Determine the [X, Y] coordinate at the center of the cell enclosing the given text.  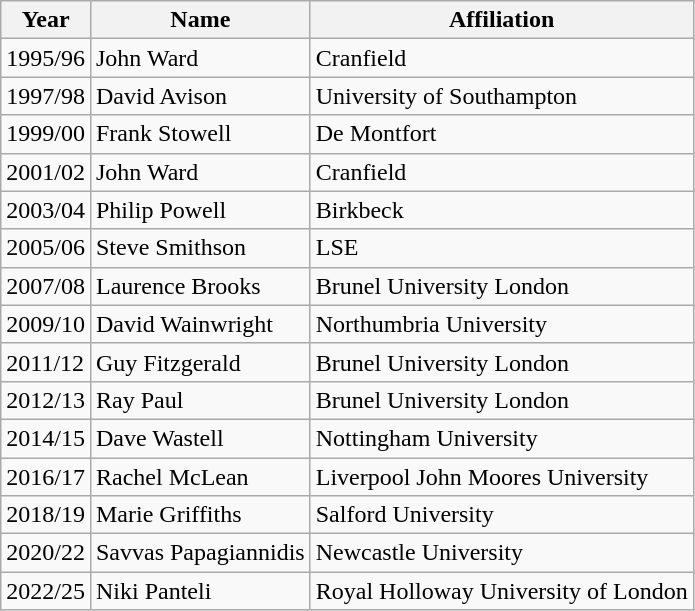
Birkbeck [502, 210]
2001/02 [46, 172]
Year [46, 20]
1995/96 [46, 58]
2016/17 [46, 477]
Nottingham University [502, 438]
Frank Stowell [200, 134]
2009/10 [46, 324]
2011/12 [46, 362]
1997/98 [46, 96]
1999/00 [46, 134]
Dave Wastell [200, 438]
2014/15 [46, 438]
Northumbria University [502, 324]
Rachel McLean [200, 477]
2005/06 [46, 248]
Salford University [502, 515]
Niki Panteli [200, 591]
David Avison [200, 96]
Savvas Papagiannidis [200, 553]
De Montfort [502, 134]
Philip Powell [200, 210]
LSE [502, 248]
Guy Fitzgerald [200, 362]
2003/04 [46, 210]
Royal Holloway University of London [502, 591]
2018/19 [46, 515]
2007/08 [46, 286]
Newcastle University [502, 553]
Affiliation [502, 20]
Liverpool John Moores University [502, 477]
Steve Smithson [200, 248]
Name [200, 20]
University of Southampton [502, 96]
2022/25 [46, 591]
2012/13 [46, 400]
Laurence Brooks [200, 286]
2020/22 [46, 553]
Ray Paul [200, 400]
David Wainwright [200, 324]
Marie Griffiths [200, 515]
